Determine the [x, y] coordinate at the center of the cell enclosing the given text.  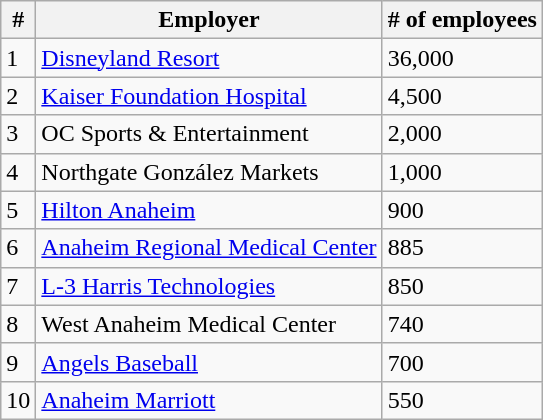
36,000 [462, 58]
Kaiser Foundation Hospital [209, 96]
Anaheim Marriott [209, 400]
4,500 [462, 96]
West Anaheim Medical Center [209, 324]
L-3 Harris Technologies [209, 286]
850 [462, 286]
2,000 [462, 134]
4 [18, 172]
OC Sports & Entertainment [209, 134]
Anaheim Regional Medical Center [209, 248]
1,000 [462, 172]
# of employees [462, 20]
6 [18, 248]
7 [18, 286]
550 [462, 400]
Disneyland Resort [209, 58]
700 [462, 362]
Northgate González Markets [209, 172]
740 [462, 324]
3 [18, 134]
8 [18, 324]
5 [18, 210]
9 [18, 362]
2 [18, 96]
885 [462, 248]
Hilton Anaheim [209, 210]
900 [462, 210]
# [18, 20]
Employer [209, 20]
Angels Baseball [209, 362]
1 [18, 58]
10 [18, 400]
